Detect which cell encompasses the target text, then output its [x, y] center coordinate. 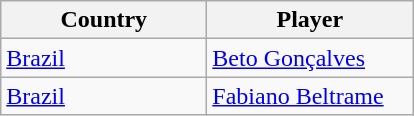
Player [310, 20]
Beto Gonçalves [310, 58]
Fabiano Beltrame [310, 96]
Country [104, 20]
